Scan for the cell matching the given text and deliver its [x, y] coordinate at center. 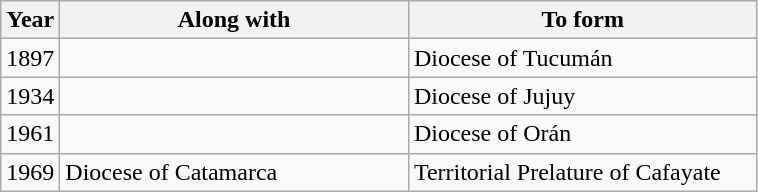
1934 [30, 96]
Diocese of Tucumán [582, 58]
Year [30, 20]
1961 [30, 134]
1897 [30, 58]
Territorial Prelature of Cafayate [582, 172]
1969 [30, 172]
Diocese of Catamarca [234, 172]
Along with [234, 20]
Diocese of Jujuy [582, 96]
Diocese of Orán [582, 134]
To form [582, 20]
